Find where the given text appears and provide that cell's center as [X, Y] coordinate. 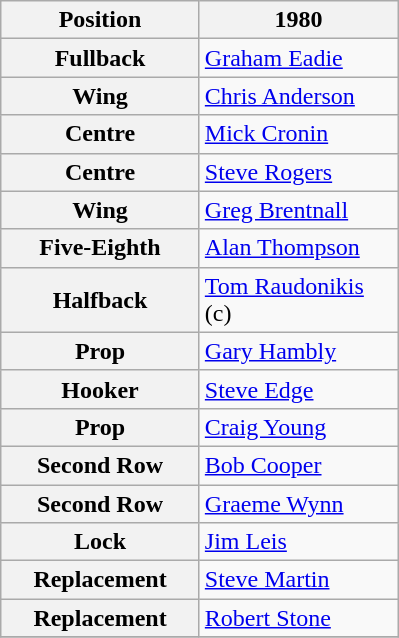
Gary Hambly [298, 351]
Hooker [100, 389]
Steve Edge [298, 389]
Graeme Wynn [298, 503]
Steve Rogers [298, 172]
Craig Young [298, 427]
Tom Raudonikis (c) [298, 300]
Five-Eighth [100, 248]
Graham Eadie [298, 58]
Jim Leis [298, 542]
Mick Cronin [298, 134]
Steve Martin [298, 580]
Halfback [100, 300]
Chris Anderson [298, 96]
Bob Cooper [298, 465]
1980 [298, 20]
Alan Thompson [298, 248]
Robert Stone [298, 618]
Lock [100, 542]
Greg Brentnall [298, 210]
Position [100, 20]
Fullback [100, 58]
